From the cell containing the given text, extract its center point as [x, y] coordinate. 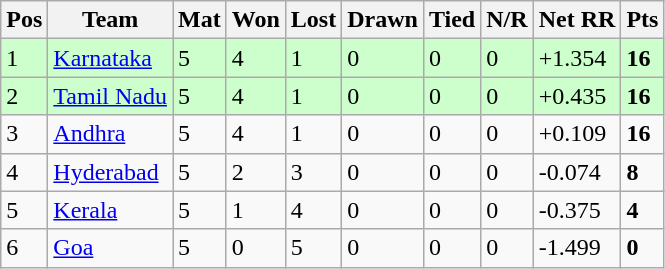
+0.435 [577, 96]
Tied [452, 20]
Kerala [110, 210]
Hyderabad [110, 172]
8 [642, 172]
Tamil Nadu [110, 96]
+0.109 [577, 134]
6 [24, 248]
Andhra [110, 134]
Goa [110, 248]
Mat [199, 20]
Karnataka [110, 58]
Team [110, 20]
N/R [507, 20]
Drawn [383, 20]
Lost [313, 20]
Net RR [577, 20]
Won [256, 20]
+1.354 [577, 58]
-0.375 [577, 210]
Pts [642, 20]
-0.074 [577, 172]
-1.499 [577, 248]
Pos [24, 20]
